Locate the cell with the specified text and output its (X, Y) center coordinate. 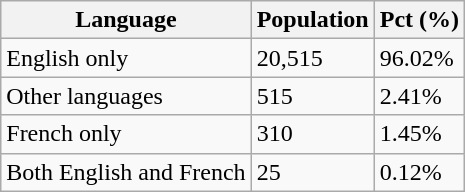
515 (312, 96)
96.02% (419, 58)
Both English and French (126, 172)
0.12% (419, 172)
Population (312, 20)
Other languages (126, 96)
310 (312, 134)
Language (126, 20)
French only (126, 134)
1.45% (419, 134)
2.41% (419, 96)
Pct (%) (419, 20)
25 (312, 172)
20,515 (312, 58)
English only (126, 58)
